Return (x, y) of the center of cell containing provided text 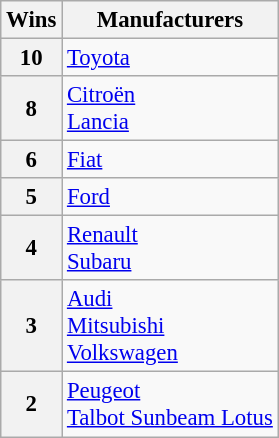
2 (32, 404)
Audi Mitsubishi Volkswagen (170, 326)
Ford (170, 197)
Renault Subaru (170, 248)
4 (32, 248)
6 (32, 160)
5 (32, 197)
10 (32, 58)
3 (32, 326)
Citroën Lancia (170, 108)
Manufacturers (170, 20)
Peugeot Talbot Sunbeam Lotus (170, 404)
8 (32, 108)
Fiat (170, 160)
Wins (32, 20)
Toyota (170, 58)
